For the text-containing cell, return its midpoint in (x, y) coordinate format. 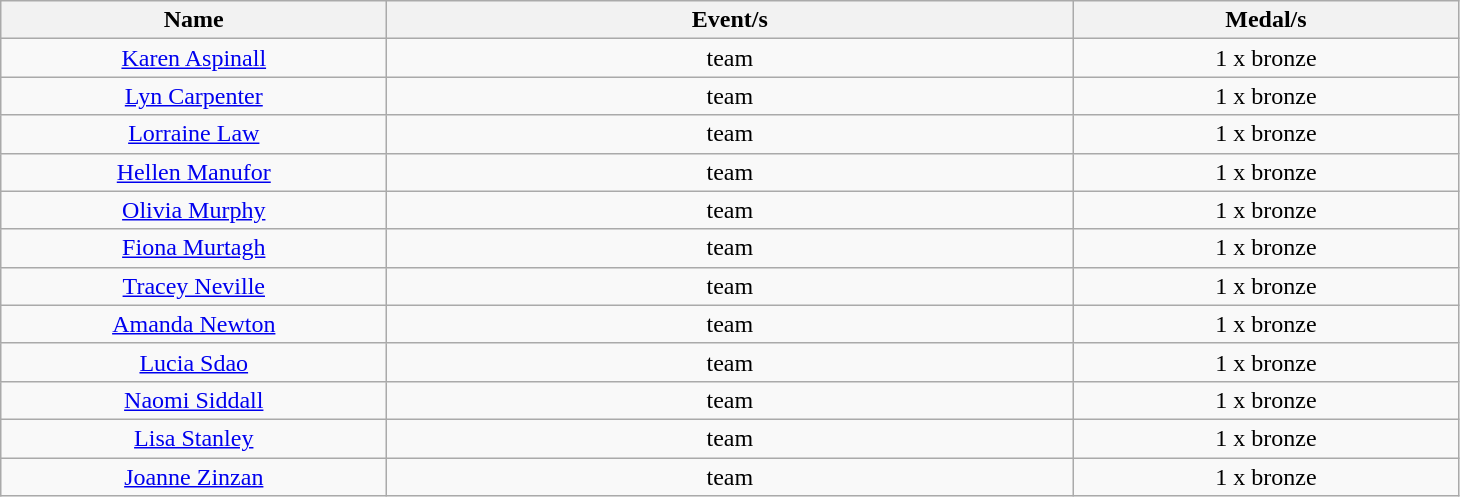
Lorraine Law (194, 134)
Olivia Murphy (194, 210)
Naomi Siddall (194, 400)
Tracey Neville (194, 286)
Fiona Murtagh (194, 248)
Name (194, 20)
Lisa Stanley (194, 438)
Lucia Sdao (194, 362)
Event/s (730, 20)
Lyn Carpenter (194, 96)
Joanne Zinzan (194, 477)
Karen Aspinall (194, 58)
Medal/s (1266, 20)
Hellen Manufor (194, 172)
Amanda Newton (194, 324)
